Determine the [X, Y] coordinate at the center of the cell enclosing the given text.  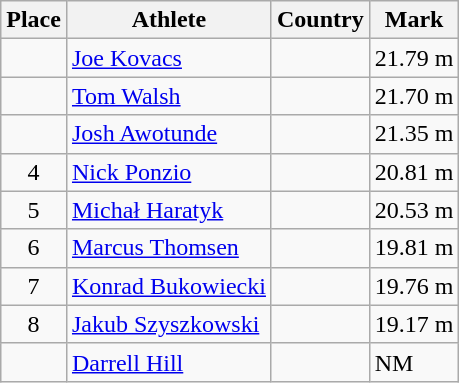
19.81 m [414, 248]
5 [34, 210]
6 [34, 248]
Tom Walsh [168, 96]
20.81 m [414, 172]
Jakub Szyszkowski [168, 324]
7 [34, 286]
NM [414, 362]
19.76 m [414, 286]
19.17 m [414, 324]
20.53 m [414, 210]
8 [34, 324]
Josh Awotunde [168, 134]
4 [34, 172]
Athlete [168, 20]
Joe Kovacs [168, 58]
Michał Haratyk [168, 210]
21.35 m [414, 134]
21.70 m [414, 96]
Darrell Hill [168, 362]
Nick Ponzio [168, 172]
Country [320, 20]
Marcus Thomsen [168, 248]
Place [34, 20]
Konrad Bukowiecki [168, 286]
21.79 m [414, 58]
Mark [414, 20]
